Extract the [x, y] coordinate from the center of the cell holding the provided text.  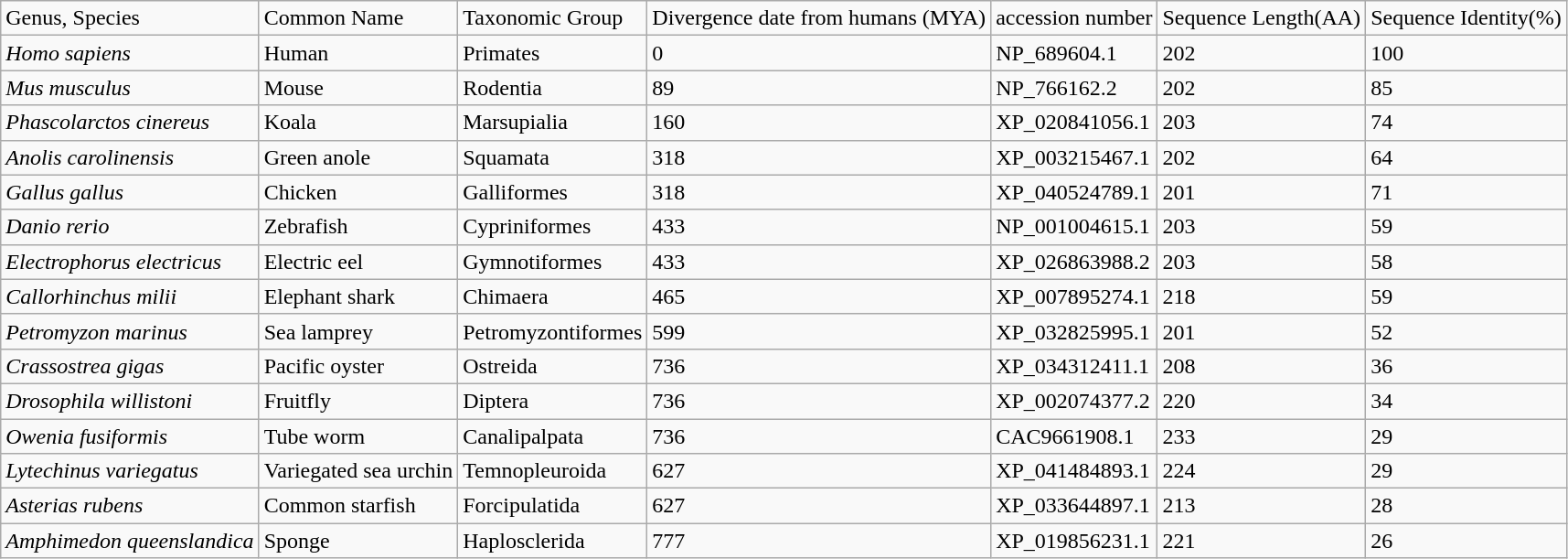
Human [358, 53]
220 [1262, 401]
160 [819, 123]
74 [1467, 123]
XP_032825995.1 [1074, 331]
34 [1467, 401]
Mus musculus [130, 88]
Crassostrea gigas [130, 366]
52 [1467, 331]
85 [1467, 88]
NP_689604.1 [1074, 53]
Elephant shark [358, 296]
Canalipalpata [552, 436]
CAC9661908.1 [1074, 436]
218 [1262, 296]
208 [1262, 366]
XP_002074377.2 [1074, 401]
Haplosclerida [552, 541]
NP_001004615.1 [1074, 227]
Divergence date from humans (MYA) [819, 18]
Squamata [552, 157]
Anolis carolinensis [130, 157]
Drosophila willistoni [130, 401]
71 [1467, 192]
Gallus gallus [130, 192]
Sequence Length(AA) [1262, 18]
Owenia fusiformis [130, 436]
224 [1262, 471]
Sequence Identity(%) [1467, 18]
Danio rerio [130, 227]
Chicken [358, 192]
Common starfish [358, 506]
Sea lamprey [358, 331]
Electrophorus electricus [130, 262]
465 [819, 296]
Amphimedon queenslandica [130, 541]
Pacific oyster [358, 366]
599 [819, 331]
Electric eel [358, 262]
26 [1467, 541]
28 [1467, 506]
XP_034312411.1 [1074, 366]
Gymnotiformes [552, 262]
Marsupialia [552, 123]
213 [1262, 506]
Temnopleuroida [552, 471]
accession number [1074, 18]
XP_041484893.1 [1074, 471]
221 [1262, 541]
Variegated sea urchin [358, 471]
NP_766162.2 [1074, 88]
Koala [358, 123]
Taxonomic Group [552, 18]
Homo sapiens [130, 53]
36 [1467, 366]
777 [819, 541]
XP_007895274.1 [1074, 296]
Callorhinchus milii [130, 296]
XP_033644897.1 [1074, 506]
Petromyzontiformes [552, 331]
Ostreida [552, 366]
XP_020841056.1 [1074, 123]
Genus, Species [130, 18]
Petromyzon marinus [130, 331]
58 [1467, 262]
100 [1467, 53]
Lytechinus variegatus [130, 471]
64 [1467, 157]
0 [819, 53]
Fruitfly [358, 401]
Forcipulatida [552, 506]
Galliformes [552, 192]
Mouse [358, 88]
XP_040524789.1 [1074, 192]
Rodentia [552, 88]
233 [1262, 436]
89 [819, 88]
XP_019856231.1 [1074, 541]
Common Name [358, 18]
Cypriniformes [552, 227]
XP_026863988.2 [1074, 262]
Chimaera [552, 296]
Phascolarctos cinereus [130, 123]
Primates [552, 53]
Diptera [552, 401]
Zebrafish [358, 227]
Tube worm [358, 436]
XP_003215467.1 [1074, 157]
Asterias rubens [130, 506]
Green anole [358, 157]
Sponge [358, 541]
